Provide the [X, Y] coordinate of the cell's center where the given text is located.  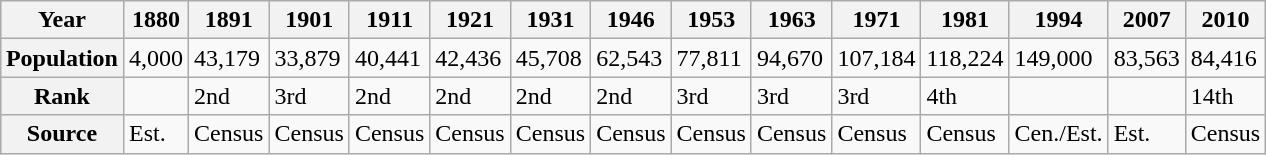
33,879 [309, 58]
1880 [156, 20]
1921 [470, 20]
94,670 [791, 58]
83,563 [1146, 58]
1891 [229, 20]
1931 [550, 20]
1953 [711, 20]
Source [62, 134]
1963 [791, 20]
2010 [1225, 20]
77,811 [711, 58]
43,179 [229, 58]
149,000 [1058, 58]
1994 [1058, 20]
4,000 [156, 58]
84,416 [1225, 58]
118,224 [965, 58]
40,441 [389, 58]
45,708 [550, 58]
1911 [389, 20]
14th [1225, 96]
42,436 [470, 58]
Year [62, 20]
107,184 [876, 58]
Rank [62, 96]
Cen./Est. [1058, 134]
62,543 [631, 58]
4th [965, 96]
Population [62, 58]
2007 [1146, 20]
1901 [309, 20]
1946 [631, 20]
1981 [965, 20]
1971 [876, 20]
